Identify which cell holds the provided text, then report its (x, y) central coordinate. 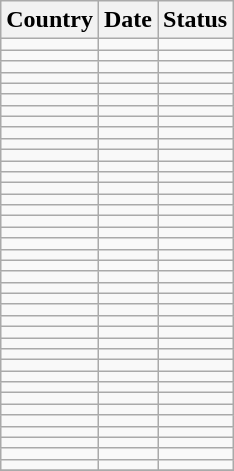
Country (50, 20)
Status (196, 20)
Date (128, 20)
